Provide the (X, Y) coordinate of the cell's center where the given text is located.  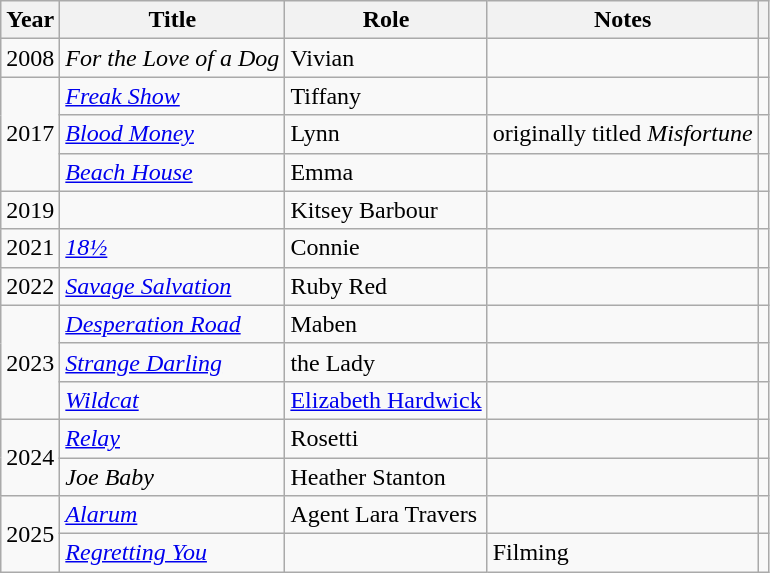
Role (386, 20)
2021 (30, 248)
Strange Darling (172, 362)
Blood Money (172, 134)
2019 (30, 210)
Title (172, 20)
Year (30, 20)
2008 (30, 58)
Notes (622, 20)
Emma (386, 172)
Savage Salvation (172, 286)
2025 (30, 534)
originally titled Misfortune (622, 134)
2017 (30, 134)
Connie (386, 248)
Relay (172, 438)
Ruby Red (386, 286)
Beach House (172, 172)
18½ (172, 248)
Regretting You (172, 553)
Wildcat (172, 400)
2022 (30, 286)
For the Love of a Dog (172, 58)
Elizabeth Hardwick (386, 400)
Freak Show (172, 96)
2024 (30, 457)
the Lady (386, 362)
Vivian (386, 58)
Rosetti (386, 438)
Maben (386, 324)
Agent Lara Travers (386, 515)
Alarum (172, 515)
Kitsey Barbour (386, 210)
Tiffany (386, 96)
Desperation Road (172, 324)
Heather Stanton (386, 477)
Joe Baby (172, 477)
Filming (622, 553)
2023 (30, 362)
Lynn (386, 134)
